Output the [x, y] coordinate of the center of the cell containing the given text.  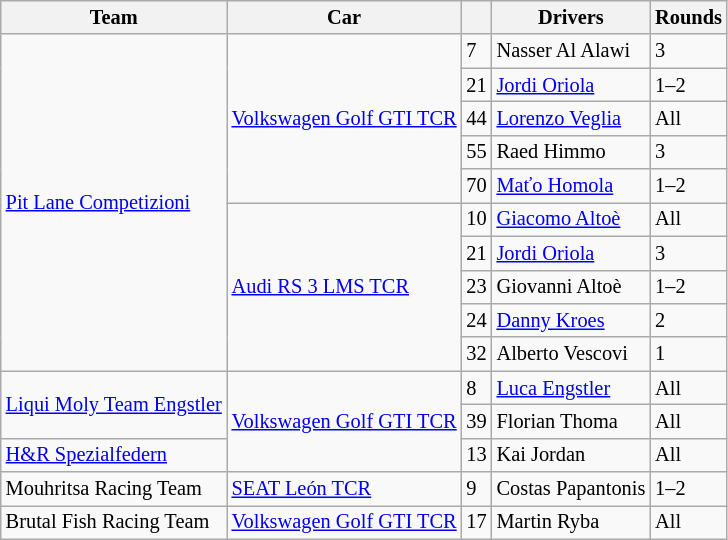
Pit Lane Competizioni [114, 202]
Giovanni Altoè [572, 287]
Brutal Fish Racing Team [114, 522]
13 [477, 455]
Rounds [688, 17]
10 [477, 219]
24 [477, 320]
Danny Kroes [572, 320]
Nasser Al Alawi [572, 51]
SEAT León TCR [344, 489]
Martin Ryba [572, 522]
Drivers [572, 17]
9 [477, 489]
Raed Himmo [572, 152]
Costas Papantonis [572, 489]
Lorenzo Veglia [572, 118]
7 [477, 51]
32 [477, 354]
H&R Spezialfedern [114, 455]
Florian Thoma [572, 421]
39 [477, 421]
55 [477, 152]
Alberto Vescovi [572, 354]
2 [688, 320]
70 [477, 186]
1 [688, 354]
44 [477, 118]
Maťo Homola [572, 186]
Luca Engstler [572, 388]
Kai Jordan [572, 455]
8 [477, 388]
Mouhritsa Racing Team [114, 489]
Car [344, 17]
17 [477, 522]
Team [114, 17]
23 [477, 287]
Liqui Moly Team Engstler [114, 404]
Audi RS 3 LMS TCR [344, 286]
Giacomo Altoè [572, 219]
